For the text-containing cell, return its midpoint in (X, Y) coordinate format. 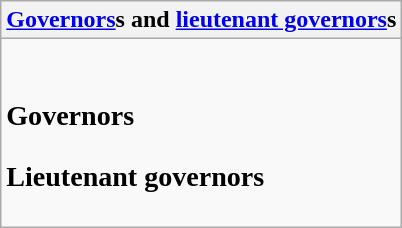
Governorss and lieutenant governorss (202, 20)
GovernorsLieutenant governors (202, 133)
